Detect which cell encompasses the target text, then output its [X, Y] center coordinate. 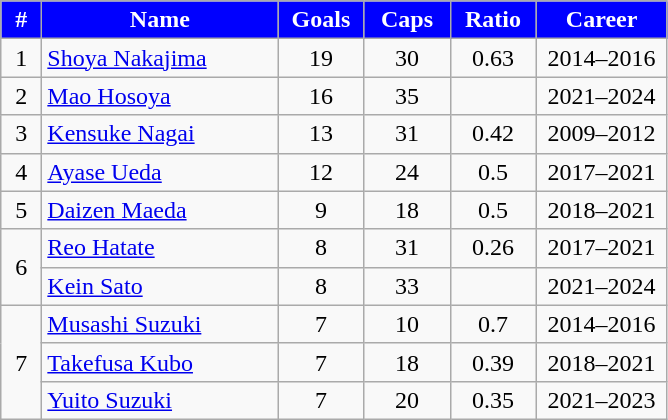
Ayase Ueda [160, 172]
5 [22, 210]
0.7 [493, 324]
16 [321, 96]
24 [407, 172]
0.42 [493, 134]
Kensuke Nagai [160, 134]
Goals [321, 20]
Mao Hosoya [160, 96]
Shoya Nakajima [160, 58]
12 [321, 172]
35 [407, 96]
4 [22, 172]
2009–2012 [602, 134]
19 [321, 58]
3 [22, 134]
13 [321, 134]
0.39 [493, 362]
# [22, 20]
Daizen Maeda [160, 210]
20 [407, 400]
0.26 [493, 248]
9 [321, 210]
Takefusa Kubo [160, 362]
Career [602, 20]
10 [407, 324]
0.63 [493, 58]
Ratio [493, 20]
Yuito Suzuki [160, 400]
2021–2023 [602, 400]
1 [22, 58]
30 [407, 58]
33 [407, 286]
Musashi Suzuki [160, 324]
Caps [407, 20]
Kein Sato [160, 286]
Reo Hatate [160, 248]
6 [22, 267]
Name [160, 20]
2 [22, 96]
0.35 [493, 400]
